Pinpoint the cell where the given text exists, returning its (X, Y) midpoint coordinate. 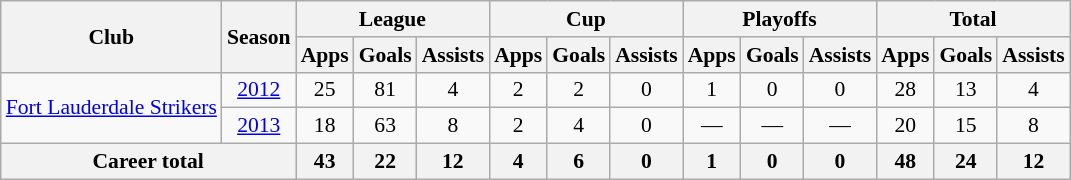
63 (386, 126)
48 (905, 162)
81 (386, 90)
18 (325, 126)
Cup (586, 19)
League (393, 19)
Total (973, 19)
Playoffs (780, 19)
Club (112, 36)
2012 (259, 90)
15 (966, 126)
13 (966, 90)
28 (905, 90)
Career total (148, 162)
20 (905, 126)
22 (386, 162)
2013 (259, 126)
6 (578, 162)
Fort Lauderdale Strikers (112, 108)
Season (259, 36)
25 (325, 90)
43 (325, 162)
24 (966, 162)
